Return [x, y] of the center of cell containing provided text 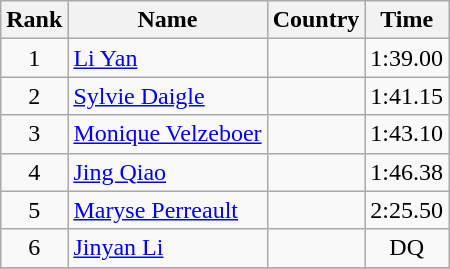
DQ [407, 248]
Monique Velzeboer [168, 134]
1:41.15 [407, 96]
3 [34, 134]
1 [34, 58]
1:39.00 [407, 58]
Li Yan [168, 58]
Jing Qiao [168, 172]
Rank [34, 20]
Country [316, 20]
2 [34, 96]
5 [34, 210]
1:46.38 [407, 172]
Time [407, 20]
2:25.50 [407, 210]
4 [34, 172]
Name [168, 20]
Sylvie Daigle [168, 96]
Jinyan Li [168, 248]
6 [34, 248]
Maryse Perreault [168, 210]
1:43.10 [407, 134]
